Return (x, y) of the center of cell containing provided text 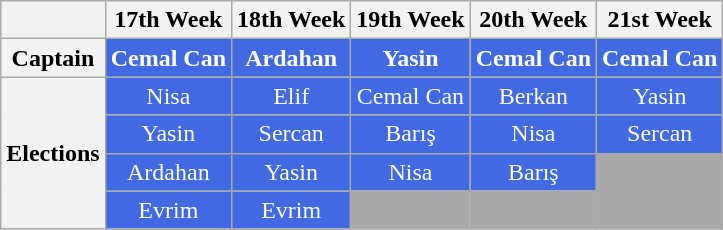
19th Week (410, 20)
Elections (53, 153)
Berkan (533, 96)
17th Week (168, 20)
18th Week (292, 20)
Elif (292, 96)
20th Week (533, 20)
21st Week (660, 20)
Captain (53, 58)
